Pinpoint the cell where the given text exists, returning its [X, Y] midpoint coordinate. 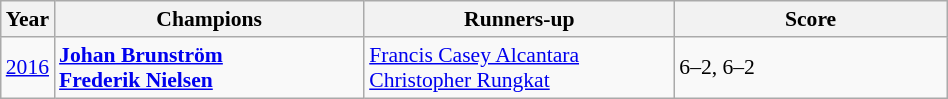
Runners-up [519, 19]
Johan Brunström Frederik Nielsen [209, 68]
Champions [209, 19]
2016 [28, 68]
Francis Casey Alcantara Christopher Rungkat [519, 68]
6–2, 6–2 [810, 68]
Year [28, 19]
Score [810, 19]
